For the text-containing cell, return its midpoint in (x, y) coordinate format. 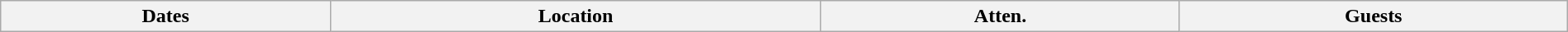
Dates (165, 16)
Location (576, 16)
Guests (1373, 16)
Atten. (1001, 16)
